From the cell containing the given text, extract its center point as [X, Y] coordinate. 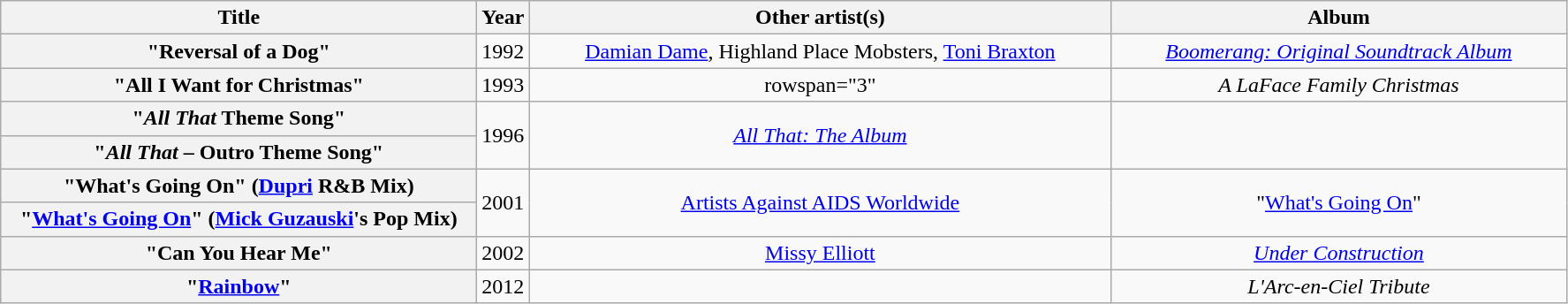
"All That – Outro Theme Song" [239, 152]
Boomerang: Original Soundtrack Album [1339, 51]
A LaFace Family Christmas [1339, 85]
"What's Going On" [1339, 202]
"What's Going On" (Mick Guzauski's Pop Mix) [239, 219]
"Can You Hear Me" [239, 253]
"All That Theme Song" [239, 118]
"All I Want for Christmas" [239, 85]
L'Arc-en-Ciel Tribute [1339, 286]
1996 [504, 135]
Album [1339, 18]
2001 [504, 202]
Title [239, 18]
2012 [504, 286]
All That: The Album [820, 135]
Damian Dame, Highland Place Mobsters, Toni Braxton [820, 51]
Under Construction [1339, 253]
"What's Going On" (Dupri R&B Mix) [239, 186]
1992 [504, 51]
2002 [504, 253]
Missy Elliott [820, 253]
1993 [504, 85]
rowspan="3" [820, 85]
Year [504, 18]
Other artist(s) [820, 18]
"Reversal of a Dog" [239, 51]
Artists Against AIDS Worldwide [820, 202]
"Rainbow" [239, 286]
